Find where the given text appears and provide that cell's center as [X, Y] coordinate. 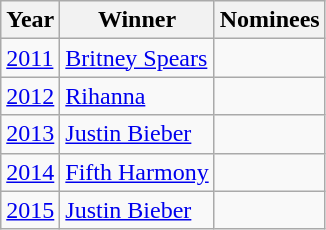
2014 [30, 172]
Nominees [270, 20]
Fifth Harmony [137, 172]
Year [30, 20]
2011 [30, 58]
2012 [30, 96]
Rihanna [137, 96]
2013 [30, 134]
2015 [30, 210]
Britney Spears [137, 58]
Winner [137, 20]
